Find where the given text appears and provide that cell's center as [x, y] coordinate. 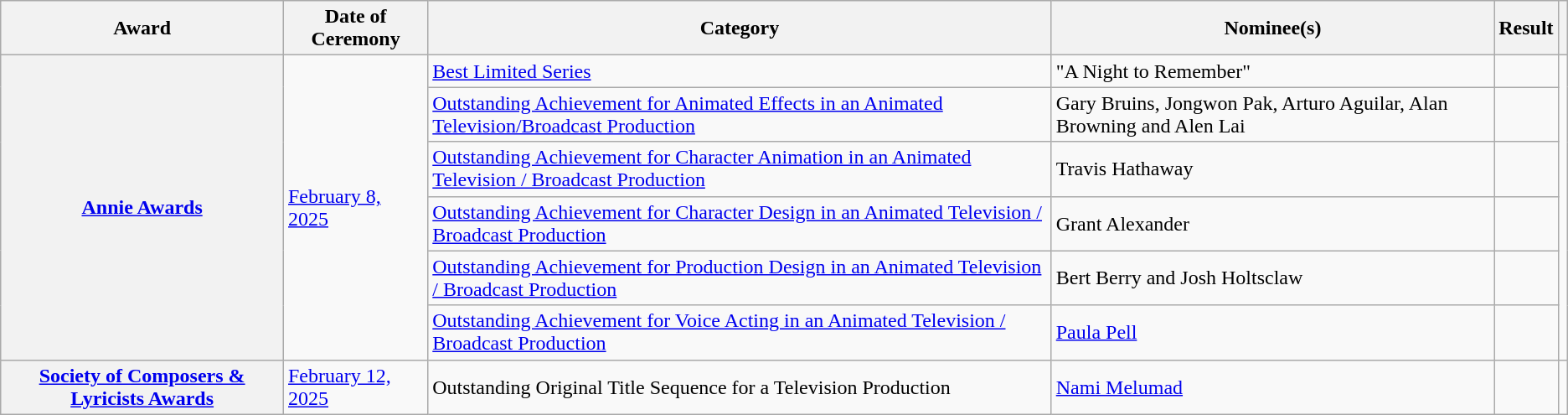
"A Night to Remember" [1273, 71]
Outstanding Achievement for Voice Acting in an Animated Television / Broadcast Production [740, 332]
Paula Pell [1273, 332]
Award [142, 29]
February 8, 2025 [355, 208]
Result [1526, 29]
Category [740, 29]
Nominee(s) [1273, 29]
Outstanding Achievement for Production Design in an Animated Television / Broadcast Production [740, 278]
February 12, 2025 [355, 387]
Annie Awards [142, 208]
Nami Melumad [1273, 387]
Date of Ceremony [355, 29]
Travis Hathaway [1273, 169]
Bert Berry and Josh Holtsclaw [1273, 278]
Outstanding Achievement for Character Animation in an Animated Television / Broadcast Production [740, 169]
Outstanding Achievement for Animated Effects in an Animated Television/Broadcast Production [740, 114]
Best Limited Series [740, 71]
Grant Alexander [1273, 223]
Society of Composers & Lyricists Awards [142, 387]
Outstanding Original Title Sequence for a Television Production [740, 387]
Outstanding Achievement for Character Design in an Animated Television / Broadcast Production [740, 223]
Gary Bruins, Jongwon Pak, Arturo Aguilar, Alan Browning and Alen Lai [1273, 114]
